Identify which cell holds the provided text, then report its (x, y) central coordinate. 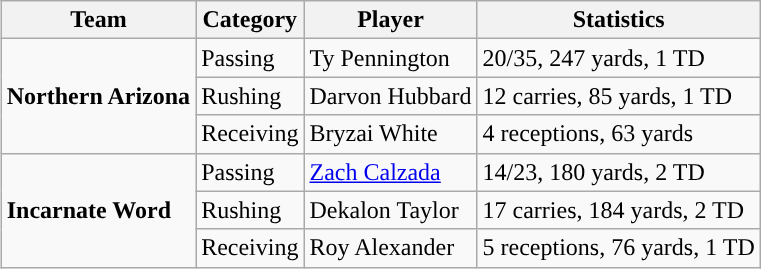
12 carries, 85 yards, 1 TD (618, 96)
Category (250, 20)
20/35, 247 yards, 1 TD (618, 58)
Team (98, 20)
Darvon Hubbard (390, 96)
Dekalon Taylor (390, 210)
5 receptions, 76 yards, 1 TD (618, 248)
Zach Calzada (390, 172)
4 receptions, 63 yards (618, 134)
Player (390, 20)
17 carries, 184 yards, 2 TD (618, 210)
Incarnate Word (98, 210)
Roy Alexander (390, 248)
Northern Arizona (98, 96)
Bryzai White (390, 134)
Ty Pennington (390, 58)
14/23, 180 yards, 2 TD (618, 172)
Statistics (618, 20)
